Locate the cell with the specified text and output its [X, Y] center coordinate. 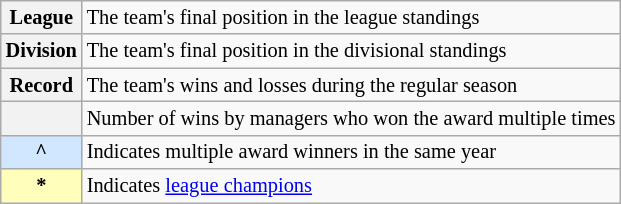
The team's wins and losses during the regular season [352, 85]
Number of wins by managers who won the award multiple times [352, 118]
Indicates multiple award winners in the same year [352, 152]
* [42, 186]
The team's final position in the divisional standings [352, 51]
Indicates league champions [352, 186]
Record [42, 85]
Division [42, 51]
League [42, 17]
The team's final position in the league standings [352, 17]
^ [42, 152]
